Return (X, Y) of the center of cell containing provided text 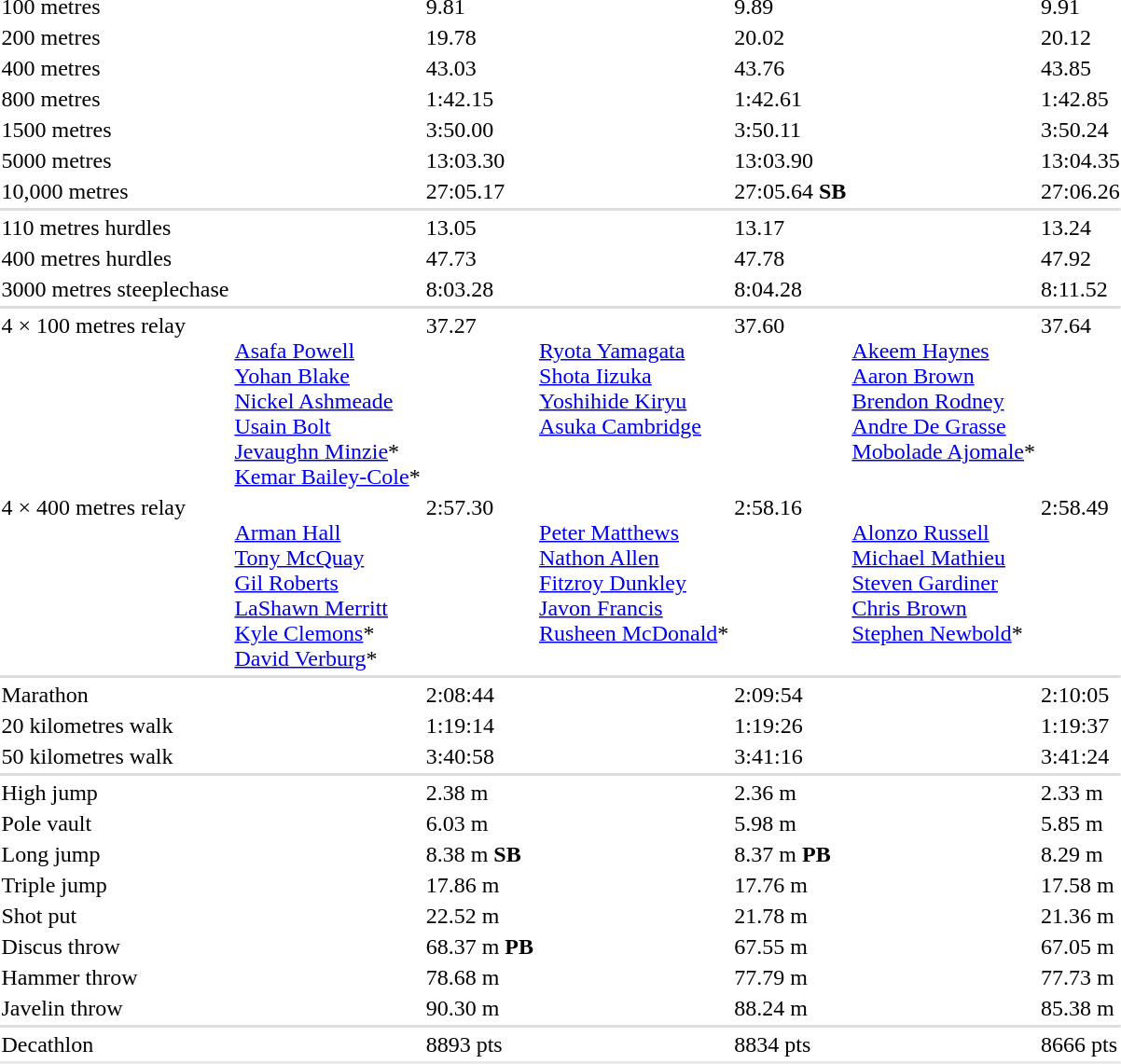
8.37 m PB (791, 854)
800 metres (116, 99)
19.78 (479, 37)
Akeem HaynesAaron BrownBrendon RodneyAndre De GrasseMobolade Ajomale* (944, 401)
37.60 (791, 401)
Arman HallTony McQuayGil RobertsLaShawn MerrittKyle Clemons*David Verburg* (327, 583)
6.03 m (479, 823)
17.86 m (479, 885)
88.24 m (791, 1008)
Shot put (116, 916)
47.78 (791, 258)
2:57.30 (479, 583)
4 × 100 metres relay (116, 401)
68.37 m PB (479, 947)
Peter MatthewsNathon AllenFitzroy DunkleyJavon FrancisRusheen McDonald* (634, 583)
2:09:54 (791, 695)
Long jump (116, 854)
Pole vault (116, 823)
47.73 (479, 258)
13:03.30 (479, 160)
67.55 m (791, 947)
8893 pts (479, 1044)
13.17 (791, 228)
8:04.28 (791, 289)
8834 pts (791, 1044)
Hammer throw (116, 977)
90.30 m (479, 1008)
Discus throw (116, 947)
3:40:58 (479, 756)
17.76 m (791, 885)
20 kilometres walk (116, 725)
77.79 m (791, 977)
2.36 m (791, 793)
Javelin throw (116, 1008)
3:41:16 (791, 756)
1:42.61 (791, 99)
1500 metres (116, 130)
Ryota YamagataShota IizukaYoshihide KiryuAsuka Cambridge (634, 401)
8.38 m SB (479, 854)
Triple jump (116, 885)
400 metres hurdles (116, 258)
Decathlon (116, 1044)
3:50.00 (479, 130)
3000 metres steeplechase (116, 289)
1:19:14 (479, 725)
High jump (116, 793)
43.03 (479, 68)
2:58.16 (791, 583)
2.38 m (479, 793)
5000 metres (116, 160)
78.68 m (479, 977)
8:03.28 (479, 289)
50 kilometres walk (116, 756)
Alonzo RussellMichael MathieuSteven GardinerChris BrownStephen Newbold* (944, 583)
43.76 (791, 68)
2:08:44 (479, 695)
37.27 (479, 401)
27:05.64 SB (791, 191)
4 × 400 metres relay (116, 583)
27:05.17 (479, 191)
3:50.11 (791, 130)
110 metres hurdles (116, 228)
400 metres (116, 68)
22.52 m (479, 916)
10,000 metres (116, 191)
20.02 (791, 37)
Marathon (116, 695)
13:03.90 (791, 160)
21.78 m (791, 916)
Asafa PowellYohan BlakeNickel AshmeadeUsain BoltJevaughn Minzie*Kemar Bailey-Cole* (327, 401)
5.98 m (791, 823)
1:19:26 (791, 725)
200 metres (116, 37)
13.05 (479, 228)
1:42.15 (479, 99)
